Search for the cell housing the specified text and yield its (X, Y) center coordinate. 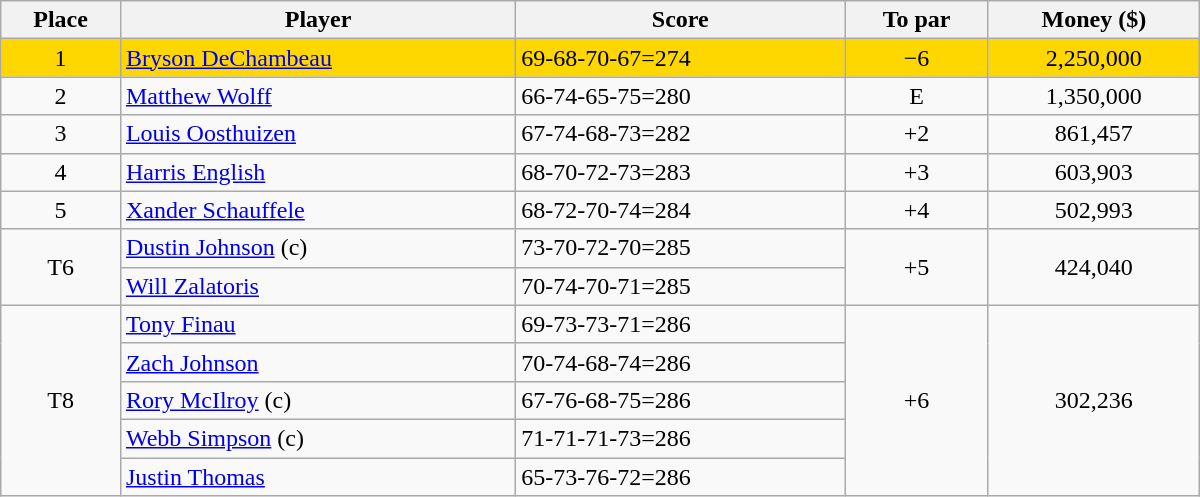
Will Zalatoris (318, 286)
67-76-68-75=286 (680, 400)
73-70-72-70=285 (680, 248)
Bryson DeChambeau (318, 58)
67-74-68-73=282 (680, 134)
T6 (61, 267)
1 (61, 58)
+6 (917, 400)
Justin Thomas (318, 477)
861,457 (1094, 134)
E (917, 96)
+3 (917, 172)
70-74-68-74=286 (680, 362)
Rory McIlroy (c) (318, 400)
424,040 (1094, 267)
69-68-70-67=274 (680, 58)
2,250,000 (1094, 58)
Dustin Johnson (c) (318, 248)
69-73-73-71=286 (680, 324)
Webb Simpson (c) (318, 438)
−6 (917, 58)
68-70-72-73=283 (680, 172)
Xander Schauffele (318, 210)
1,350,000 (1094, 96)
65-73-76-72=286 (680, 477)
Zach Johnson (318, 362)
+4 (917, 210)
Place (61, 20)
To par (917, 20)
71-71-71-73=286 (680, 438)
Harris English (318, 172)
2 (61, 96)
Money ($) (1094, 20)
66-74-65-75=280 (680, 96)
T8 (61, 400)
502,993 (1094, 210)
Louis Oosthuizen (318, 134)
+2 (917, 134)
Score (680, 20)
302,236 (1094, 400)
70-74-70-71=285 (680, 286)
4 (61, 172)
3 (61, 134)
Matthew Wolff (318, 96)
603,903 (1094, 172)
5 (61, 210)
Tony Finau (318, 324)
+5 (917, 267)
Player (318, 20)
68-72-70-74=284 (680, 210)
